Locate the cell with the specified text and output its [x, y] center coordinate. 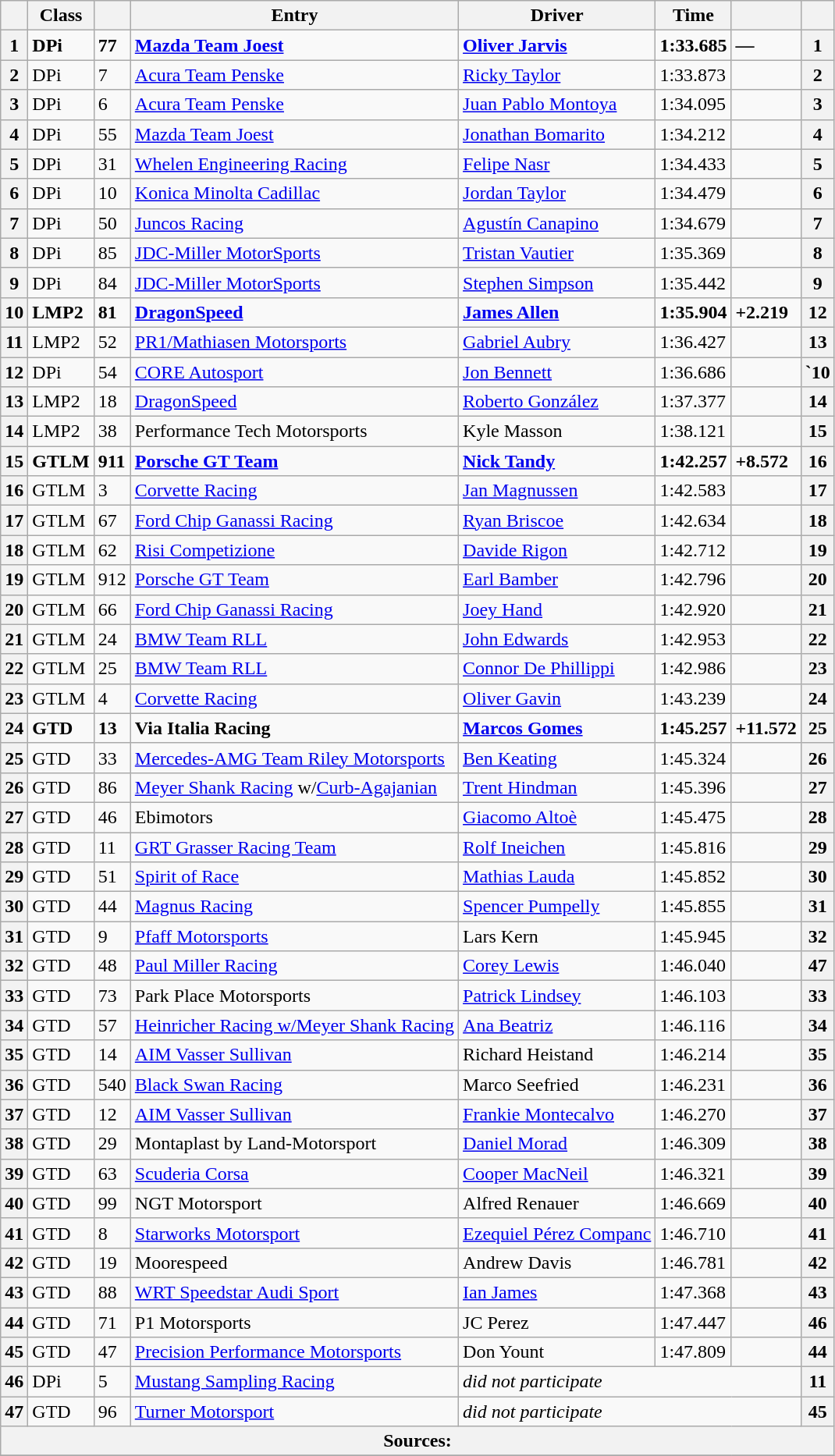
Turner Motorsport [294, 1412]
77 [112, 45]
Black Swan Racing [294, 1085]
1:34.212 [693, 134]
1:42.712 [693, 550]
Sources: [418, 1441]
Paul Miller Racing [294, 966]
88 [112, 1292]
Jordan Taylor [557, 194]
Stephen Simpson [557, 282]
1:46.309 [693, 1144]
1:34.679 [693, 223]
Giacomo Altoè [557, 817]
1:47.447 [693, 1323]
Jon Bennett [557, 372]
Agustín Canapino [557, 223]
1:36.686 [693, 372]
Ezequiel Pérez Companc [557, 1233]
1:46.214 [693, 1055]
1:46.270 [693, 1114]
54 [112, 372]
73 [112, 996]
48 [112, 966]
Montaplast by Land-Motorsport [294, 1144]
63 [112, 1174]
1:42.583 [693, 491]
Jan Magnussen [557, 491]
81 [112, 312]
Spirit of Race [294, 877]
CORE Autosport [294, 372]
912 [112, 580]
55 [112, 134]
Magnus Racing [294, 907]
Corey Lewis [557, 966]
Risi Competizione [294, 550]
Mustang Sampling Racing [294, 1382]
Ben Keating [557, 758]
Richard Heistand [557, 1055]
Heinricher Racing w/Meyer Shank Racing [294, 1025]
1:45.852 [693, 877]
1:47.368 [693, 1292]
Rolf Ineichen [557, 847]
99 [112, 1203]
Connor De Phillippi [557, 669]
Kyle Masson [557, 431]
1:34.479 [693, 194]
1:45.257 [693, 728]
Daniel Morad [557, 1144]
P1 Motorsports [294, 1323]
Patrick Lindsey [557, 996]
Cooper MacNeil [557, 1174]
85 [112, 253]
+8.572 [766, 461]
1:33.873 [693, 75]
Marco Seefried [557, 1085]
Oliver Gavin [557, 698]
1:36.427 [693, 342]
Alfred Renauer [557, 1203]
50 [112, 223]
Scuderia Corsa [294, 1174]
1:45.855 [693, 907]
Ebimotors [294, 817]
1:46.103 [693, 996]
Starworks Motorsport [294, 1233]
Meyer Shank Racing w/Curb-Agajanian [294, 787]
Mercedes-AMG Team Riley Motorsports [294, 758]
Mathias Lauda [557, 877]
Andrew Davis [557, 1262]
Trent Hindman [557, 787]
Entry [294, 16]
71 [112, 1323]
Juncos Racing [294, 223]
Don Yount [557, 1352]
Nick Tandy [557, 461]
911 [112, 461]
1:42.257 [693, 461]
1:35.904 [693, 312]
Davide Rigon [557, 550]
Marcos Gomes [557, 728]
Gabriel Aubry [557, 342]
Frankie Montecalvo [557, 1114]
1:47.809 [693, 1352]
JC Perez [557, 1323]
1:45.324 [693, 758]
Ryan Briscoe [557, 520]
96 [112, 1412]
— [766, 45]
Ana Beatriz [557, 1025]
1:46.321 [693, 1174]
1:43.239 [693, 698]
1:33.685 [693, 45]
Earl Bamber [557, 580]
NGT Motorsport [294, 1203]
1:38.121 [693, 431]
Park Place Motorsports [294, 996]
86 [112, 787]
1:42.920 [693, 609]
1:46.231 [693, 1085]
Pfaff Motorsports [294, 936]
84 [112, 282]
John Edwards [557, 639]
Lars Kern [557, 936]
1:42.796 [693, 580]
1:46.669 [693, 1203]
1:45.816 [693, 847]
+11.572 [766, 728]
1:35.369 [693, 253]
1:34.095 [693, 105]
1:42.986 [693, 669]
Whelen Engineering Racing [294, 164]
1:46.710 [693, 1233]
1:45.475 [693, 817]
1:37.377 [693, 402]
+2.219 [766, 312]
1:46.781 [693, 1262]
1:46.040 [693, 966]
62 [112, 550]
GRT Grasser Racing Team [294, 847]
67 [112, 520]
Time [693, 16]
Precision Performance Motorsports [294, 1352]
Moorespeed [294, 1262]
Performance Tech Motorsports [294, 431]
WRT Speedstar Audi Sport [294, 1292]
66 [112, 609]
Felipe Nasr [557, 164]
Class [61, 16]
Oliver Jarvis [557, 45]
52 [112, 342]
1:46.116 [693, 1025]
Ricky Taylor [557, 75]
1:35.442 [693, 282]
1:42.634 [693, 520]
Via Italia Racing [294, 728]
James Allen [557, 312]
Roberto González [557, 402]
Juan Pablo Montoya [557, 105]
Driver [557, 16]
1:42.953 [693, 639]
PR1/Mathiasen Motorsports [294, 342]
Konica Minolta Cadillac [294, 194]
51 [112, 877]
Tristan Vautier [557, 253]
1:45.396 [693, 787]
Spencer Pumpelly [557, 907]
Jonathan Bomarito [557, 134]
Joey Hand [557, 609]
1:34.433 [693, 164]
`10 [818, 372]
57 [112, 1025]
1:45.945 [693, 936]
540 [112, 1085]
Ian James [557, 1292]
